Determine the [x, y] coordinate at the center of the cell enclosing the given text.  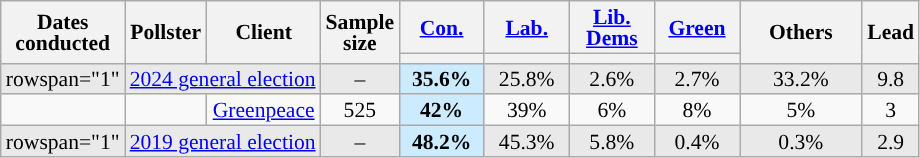
Green [696, 27]
2.7% [696, 78]
48.2% [442, 142]
2024 general election [223, 78]
6% [612, 110]
39% [526, 110]
Dates conducted [63, 32]
Lead [890, 32]
35.6% [442, 78]
0.3% [802, 142]
8% [696, 110]
Greenpeace [264, 110]
3 [890, 110]
42% [442, 110]
Sample size [360, 32]
Pollster [166, 32]
0.4% [696, 142]
Others [802, 32]
Lab. [526, 27]
2.9 [890, 142]
525 [360, 110]
5.8% [612, 142]
25.8% [526, 78]
Client [264, 32]
5% [802, 110]
Lib. Dems [612, 27]
9.8 [890, 78]
45.3% [526, 142]
2.6% [612, 78]
Con. [442, 27]
2019 general election [223, 142]
33.2% [802, 78]
